Search for the cell housing the specified text and yield its (X, Y) center coordinate. 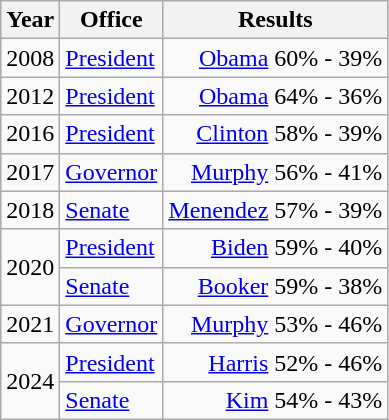
2024 (30, 381)
Kim 54% - 43% (276, 400)
Booker 59% - 38% (276, 286)
Murphy 53% - 46% (276, 324)
2021 (30, 324)
Year (30, 20)
2020 (30, 267)
Obama 60% - 39% (276, 58)
2008 (30, 58)
Results (276, 20)
2018 (30, 210)
Harris 52% - 46% (276, 362)
Menendez 57% - 39% (276, 210)
Obama 64% - 36% (276, 96)
Murphy 56% - 41% (276, 172)
Clinton 58% - 39% (276, 134)
2017 (30, 172)
2012 (30, 96)
Office (112, 20)
Biden 59% - 40% (276, 248)
2016 (30, 134)
